Extract the (x, y) coordinate from the center of the cell holding the provided text.  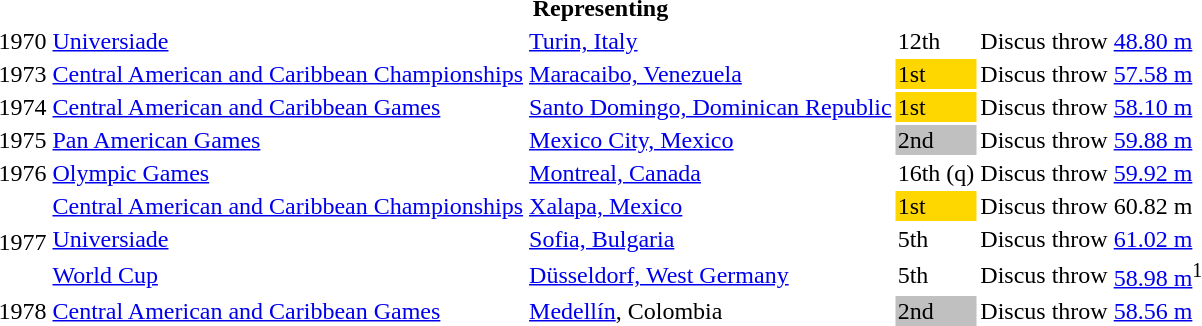
Xalapa, Mexico (711, 206)
Medellín, Colombia (711, 311)
Maracaibo, Venezuela (711, 74)
Sofia, Bulgaria (711, 239)
Pan American Games (288, 140)
Mexico City, Mexico (711, 140)
Olympic Games (288, 173)
Turin, Italy (711, 41)
16th (q) (936, 173)
Santo Domingo, Dominican Republic (711, 107)
12th (936, 41)
Montreal, Canada (711, 173)
World Cup (288, 275)
Düsseldorf, West Germany (711, 275)
